From the cell containing the given text, extract its center point as [x, y] coordinate. 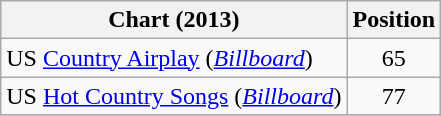
Chart (2013) [174, 20]
US Hot Country Songs (Billboard) [174, 96]
US Country Airplay (Billboard) [174, 58]
65 [394, 58]
Position [394, 20]
77 [394, 96]
